Pinpoint the cell where the given text exists, returning its (x, y) midpoint coordinate. 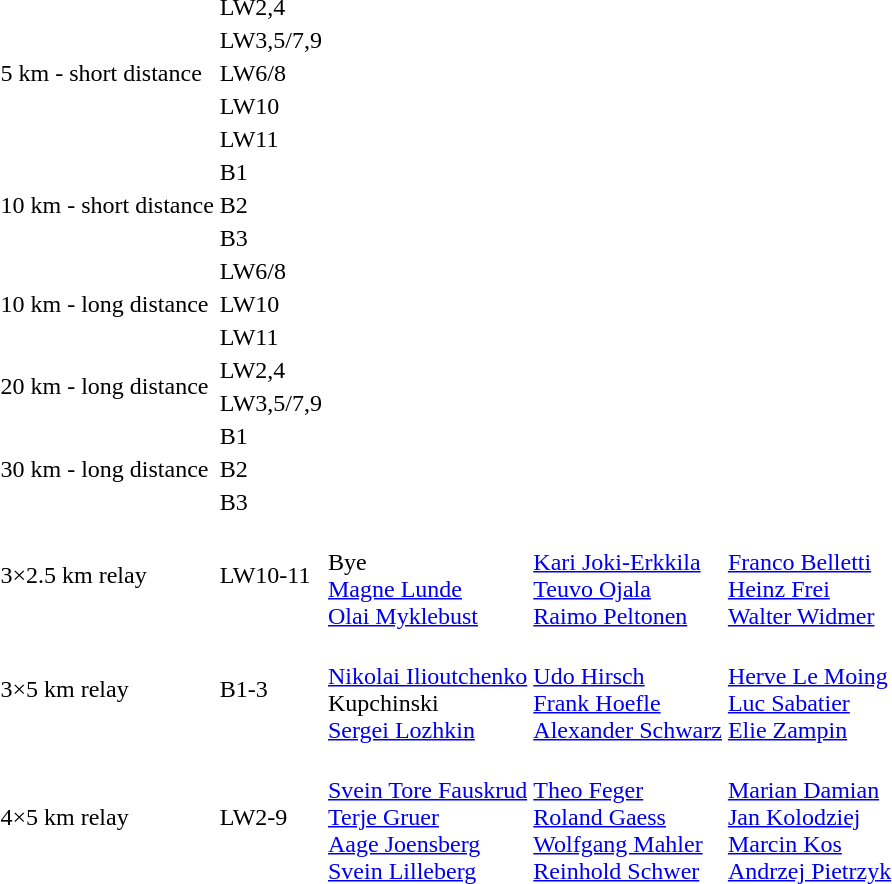
B1-3 (270, 690)
Kari Joki-Erkkila Teuvo Ojala Raimo Peltonen (628, 576)
Nikolai Ilioutchenko Kupchinski Sergei Lozhkin (428, 690)
LW10-11 (270, 576)
Udo Hirsch Frank Hoefle Alexander Schwarz (628, 690)
Bye Magne Lunde Olai Myklebust (428, 576)
LW2,4 (270, 370)
Franco Belletti Heinz Frei Walter Widmer (809, 576)
Herve Le Moing Luc Sabatier Elie Zampin (809, 690)
